From the cell containing the given text, extract its center point as (X, Y) coordinate. 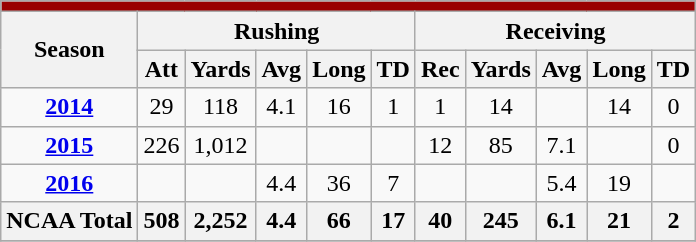
66 (339, 221)
2015 (70, 145)
16 (339, 107)
245 (500, 221)
Rushing (277, 31)
40 (440, 221)
2 (673, 221)
17 (393, 221)
12 (440, 145)
7.1 (562, 145)
118 (220, 107)
508 (162, 221)
Att (162, 69)
1,012 (220, 145)
85 (500, 145)
5.4 (562, 183)
19 (619, 183)
36 (339, 183)
21 (619, 221)
Rec (440, 69)
6.1 (562, 221)
2016 (70, 183)
226 (162, 145)
2,252 (220, 221)
4.1 (282, 107)
2014 (70, 107)
Season (70, 50)
Receiving (555, 31)
NCAA Total (70, 221)
7 (393, 183)
29 (162, 107)
